Capture the cell that displays the provided text and extract its (x, y) central coordinate. 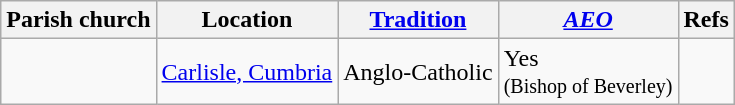
Refs (706, 20)
Tradition (418, 20)
Carlisle, Cumbria (247, 72)
Parish church (78, 20)
Location (247, 20)
AEO (588, 20)
Anglo-Catholic (418, 72)
Yes (Bishop of Beverley) (588, 72)
